Pinpoint the cell where the given text exists, returning its (x, y) midpoint coordinate. 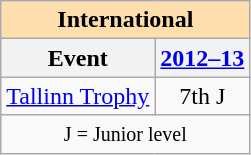
Tallinn Trophy (78, 96)
Event (78, 58)
2012–13 (202, 58)
International (126, 20)
J = Junior level (126, 134)
7th J (202, 96)
